Detect which cell encompasses the target text, then output its [x, y] center coordinate. 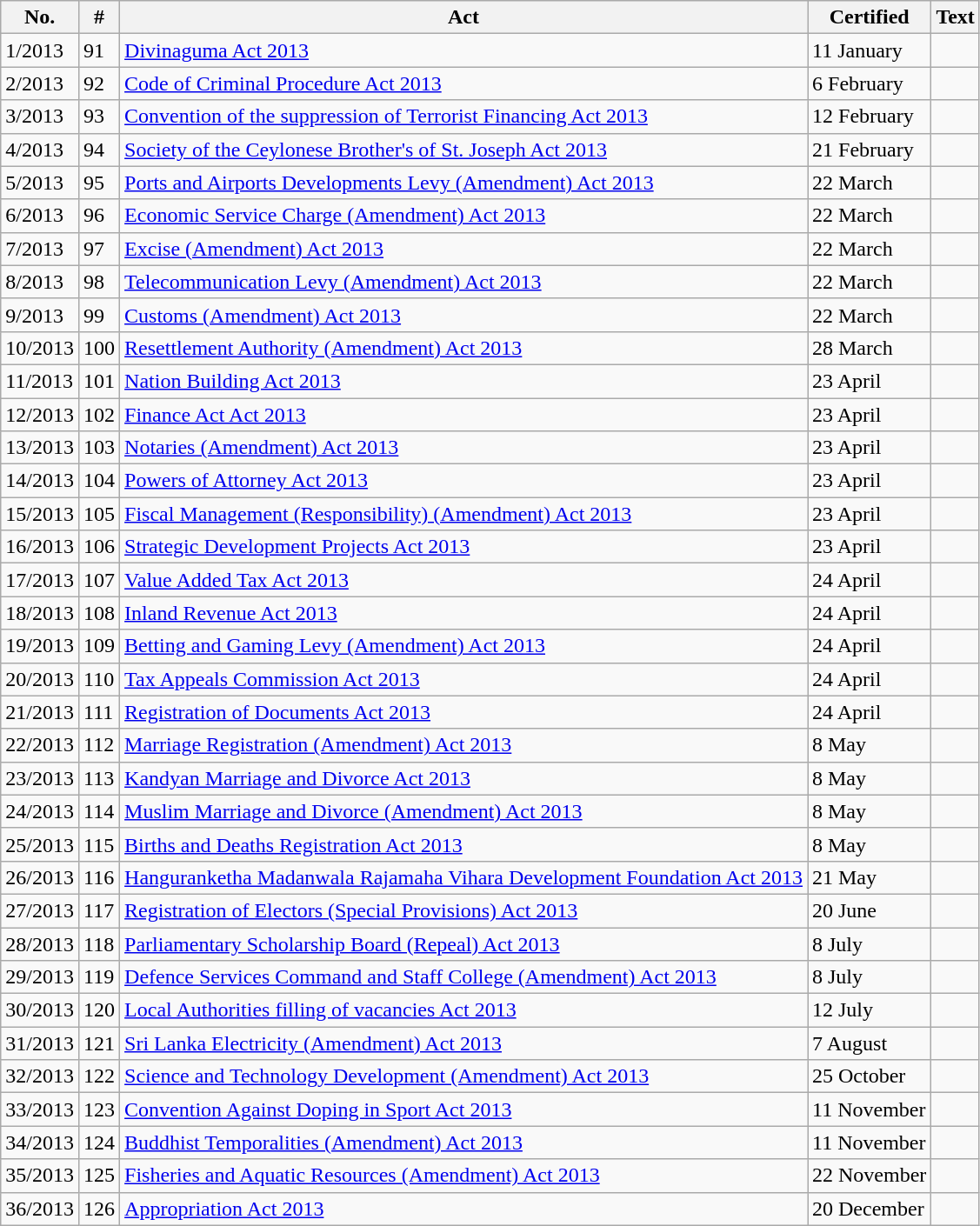
6 February [869, 83]
No. [40, 17]
106 [99, 547]
108 [99, 613]
15/2013 [40, 514]
Fiscal Management (Responsibility) (Amendment) Act 2013 [464, 514]
29/2013 [40, 977]
123 [99, 1109]
12 February [869, 117]
36/2013 [40, 1209]
Kandyan Marriage and Divorce Act 2013 [464, 778]
113 [99, 778]
28/2013 [40, 943]
Science and Technology Development (Amendment) Act 2013 [464, 1076]
Certified [869, 17]
105 [99, 514]
21 February [869, 150]
101 [99, 381]
5/2013 [40, 183]
34/2013 [40, 1143]
103 [99, 448]
Excise (Amendment) Act 2013 [464, 249]
Nation Building Act 2013 [464, 381]
22/2013 [40, 745]
Sri Lanka Electricity (Amendment) Act 2013 [464, 1043]
125 [99, 1176]
118 [99, 943]
30/2013 [40, 1010]
20/2013 [40, 679]
92 [99, 83]
Code of Criminal Procedure Act 2013 [464, 83]
112 [99, 745]
19/2013 [40, 646]
Convention Against Doping in Sport Act 2013 [464, 1109]
22 November [869, 1176]
Telecommunication Levy (Amendment) Act 2013 [464, 282]
115 [99, 844]
6/2013 [40, 216]
4/2013 [40, 150]
91 [99, 50]
110 [99, 679]
Defence Services Command and Staff College (Amendment) Act 2013 [464, 977]
Resettlement Authority (Amendment) Act 2013 [464, 348]
32/2013 [40, 1076]
Economic Service Charge (Amendment) Act 2013 [464, 216]
98 [99, 282]
Registration of Electors (Special Provisions) Act 2013 [464, 910]
120 [99, 1010]
7/2013 [40, 249]
114 [99, 811]
20 December [869, 1209]
10/2013 [40, 348]
Strategic Development Projects Act 2013 [464, 547]
109 [99, 646]
116 [99, 877]
117 [99, 910]
27/2013 [40, 910]
Registration of Documents Act 2013 [464, 712]
Fisheries and Aquatic Resources (Amendment) Act 2013 [464, 1176]
25/2013 [40, 844]
Finance Act Act 2013 [464, 415]
35/2013 [40, 1176]
Parliamentary Scholarship Board (Repeal) Act 2013 [464, 943]
Ports and Airports Developments Levy (Amendment) Act 2013 [464, 183]
Buddhist Temporalities (Amendment) Act 2013 [464, 1143]
124 [99, 1143]
11/2013 [40, 381]
11 January [869, 50]
# [99, 17]
111 [99, 712]
20 June [869, 910]
26/2013 [40, 877]
Convention of the suppression of Terrorist Financing Act 2013 [464, 117]
93 [99, 117]
119 [99, 977]
31/2013 [40, 1043]
14/2013 [40, 481]
7 August [869, 1043]
97 [99, 249]
25 October [869, 1076]
24/2013 [40, 811]
2/2013 [40, 83]
28 March [869, 348]
126 [99, 1209]
Act [464, 17]
Notaries (Amendment) Act 2013 [464, 448]
Society of the Ceylonese Brother's of St. Joseph Act 2013 [464, 150]
102 [99, 415]
12/2013 [40, 415]
23/2013 [40, 778]
Appropriation Act 2013 [464, 1209]
9/2013 [40, 315]
21/2013 [40, 712]
12 July [869, 1010]
Inland Revenue Act 2013 [464, 613]
104 [99, 481]
122 [99, 1076]
Value Added Tax Act 2013 [464, 580]
Muslim Marriage and Divorce (Amendment) Act 2013 [464, 811]
Text [956, 17]
107 [99, 580]
94 [99, 150]
13/2013 [40, 448]
Powers of Attorney Act 2013 [464, 481]
1/2013 [40, 50]
95 [99, 183]
16/2013 [40, 547]
Marriage Registration (Amendment) Act 2013 [464, 745]
8/2013 [40, 282]
33/2013 [40, 1109]
21 May [869, 877]
Customs (Amendment) Act 2013 [464, 315]
Divinaguma Act 2013 [464, 50]
Betting and Gaming Levy (Amendment) Act 2013 [464, 646]
96 [99, 216]
121 [99, 1043]
99 [99, 315]
Tax Appeals Commission Act 2013 [464, 679]
17/2013 [40, 580]
Births and Deaths Registration Act 2013 [464, 844]
100 [99, 348]
18/2013 [40, 613]
3/2013 [40, 117]
Hanguranketha Madanwala Rajamaha Vihara Development Foundation Act 2013 [464, 877]
Local Authorities filling of vacancies Act 2013 [464, 1010]
